Determine the [x, y] coordinate at the center of the cell enclosing the given text.  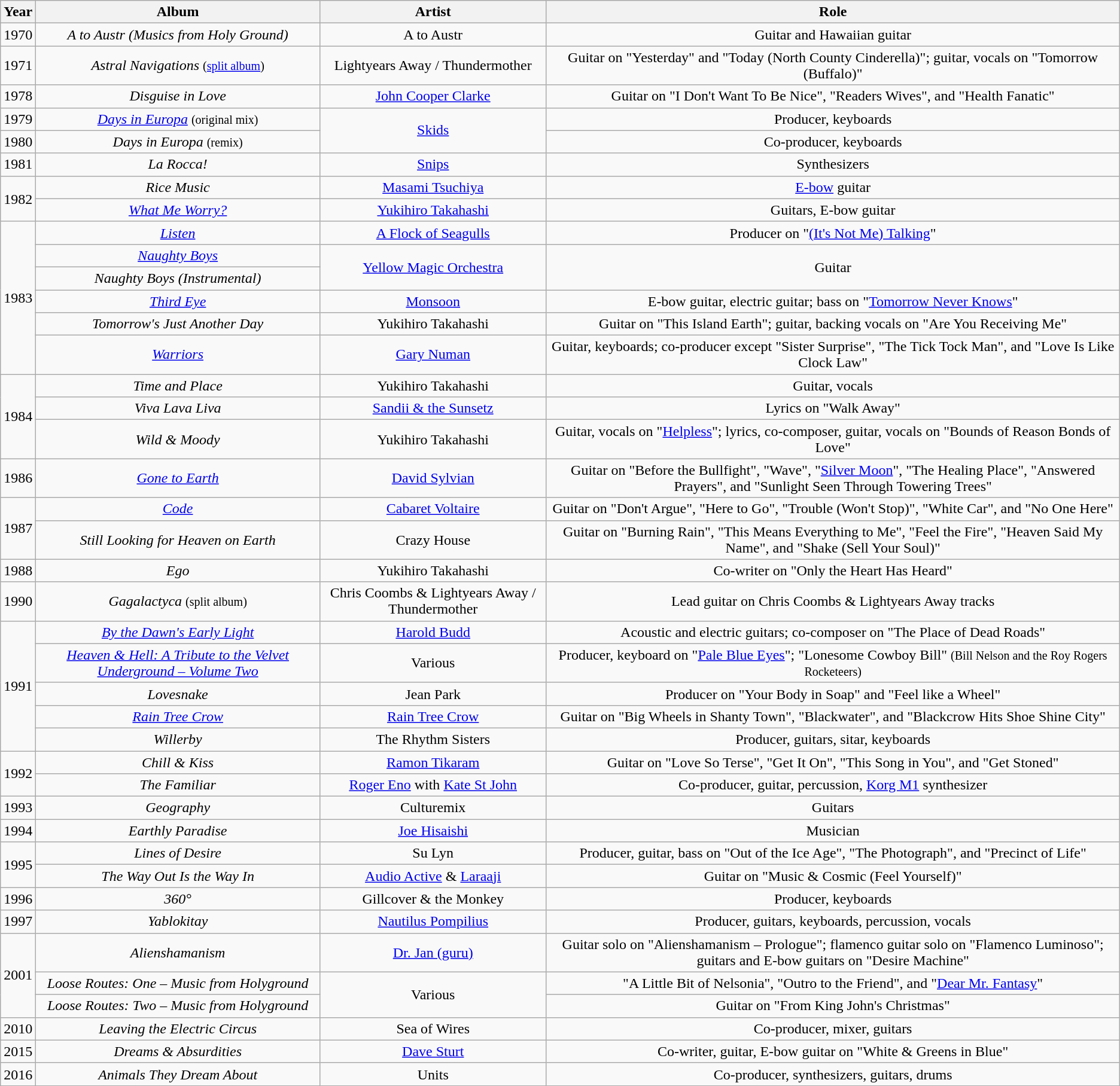
Viva Lava Liva [178, 408]
Guitars, E-bow guitar [833, 210]
Musician [833, 831]
1993 [18, 808]
Masami Tsuchiya [433, 187]
A to Austr [433, 35]
Guitar on "This Island Earth"; guitar, backing vocals on "Are You Receiving Me" [833, 324]
Lyrics on "Walk Away" [833, 408]
1994 [18, 831]
Dreams & Absurdities [178, 1051]
Producer, guitars, sitar, keyboards [833, 739]
"A Little Bit of Nelsonia", "Outro to the Friend", and "Dear Mr. Fantasy" [833, 983]
Co-producer, mixer, guitars [833, 1029]
Producer, keyboard on "Pale Blue Eyes"; "Lonesome Cowboy Bill" (Bill Nelson and the Roy Rogers Rocketeers) [833, 663]
The Rhythm Sisters [433, 739]
Skids [433, 130]
Producer on "(It's Not Me) Talking" [833, 233]
1987 [18, 529]
Willerby [178, 739]
Jean Park [433, 694]
Harold Budd [433, 632]
Sea of Wires [433, 1029]
Co-producer, guitar, percussion, Korg M1 synthesizer [833, 785]
Nautilus Pompilius [433, 922]
1971 [18, 66]
1979 [18, 119]
2010 [18, 1029]
Crazy House [433, 539]
Disguise in Love [178, 96]
Guitar on "Love So Terse", "Get It On", "This Song in You", and "Get Stoned" [833, 762]
Alienshamanism [178, 952]
Guitar, keyboards; co-producer except "Sister Surprise", "The Tick Tock Man", and "Love Is Like Clock Law" [833, 355]
Co-producer, synthesizers, guitars, drums [833, 1074]
Days in Europa (remix) [178, 142]
Ego [178, 571]
Listen [178, 233]
John Cooper Clarke [433, 96]
Guitar on "Yesterday" and "Today (North County Cinderella)"; guitar, vocals on "Tomorrow (Buffalo)" [833, 66]
Leaving the Electric Circus [178, 1029]
1992 [18, 774]
2016 [18, 1074]
Dave Sturt [433, 1051]
Lovesnake [178, 694]
Dr. Jan (guru) [433, 952]
Su Lyn [433, 853]
Synthesizers [833, 164]
Time and Place [178, 386]
Culturemix [433, 808]
Album [178, 12]
By the Dawn's Early Light [178, 632]
1983 [18, 298]
1978 [18, 96]
Guitar solo on "Alienshamanism – Prologue"; flamenco guitar solo on "Flamenco Luminoso"; guitars and E-bow guitars on "Desire Machine" [833, 952]
Guitar on "From King John's Christmas" [833, 1006]
Astral Navigations (split album) [178, 66]
Gagalactyca (split album) [178, 602]
Heaven & Hell: A Tribute to the Velvet Underground – Volume Two [178, 663]
Monsoon [433, 301]
Role [833, 12]
Guitar on "Don't Argue", "Here to Go", "Trouble (Won't Stop)", "White Car", and "No One Here" [833, 509]
Co-producer, keyboards [833, 142]
Lines of Desire [178, 853]
Code [178, 509]
Producer on "Your Body in Soap" and "Feel like a Wheel" [833, 694]
Naughty Boys [178, 255]
1982 [18, 199]
A Flock of Seagulls [433, 233]
Chris Coombs & Lightyears Away / Thundermother [433, 602]
Tomorrow's Just Another Day [178, 324]
Co-writer on "Only the Heart Has Heard" [833, 571]
Lightyears Away / Thundermother [433, 66]
1980 [18, 142]
Co-writer, guitar, E-bow guitar on "White & Greens in Blue" [833, 1051]
E-bow guitar, electric guitar; bass on "Tomorrow Never Knows" [833, 301]
Guitar on "Music & Cosmic (Feel Yourself)" [833, 876]
Earthly Paradise [178, 831]
David Sylvian [433, 478]
Guitar on "Burning Rain", "This Means Everything to Me", "Feel the Fire", "Heaven Said My Name", and "Shake (Sell Your Soul)" [833, 539]
1997 [18, 922]
Yellow Magic Orchestra [433, 267]
Year [18, 12]
1995 [18, 865]
Units [433, 1074]
Guitar on "Big Wheels in Shanty Town", "Blackwater", and "Blackcrow Hits Shoe Shine City" [833, 716]
Guitar, vocals on "Helpless"; lyrics, co-composer, guitar, vocals on "Bounds of Reason Bonds of Love" [833, 439]
Still Looking for Heaven on Earth [178, 539]
E-bow guitar [833, 187]
Artist [433, 12]
The Familiar [178, 785]
Third Eye [178, 301]
Roger Eno with Kate St John [433, 785]
1981 [18, 164]
Gone to Earth [178, 478]
Guitar on "I Don't Want To Be Nice", "Readers Wives", and "Health Fanatic" [833, 96]
1986 [18, 478]
1991 [18, 685]
2001 [18, 975]
Ramon Tikaram [433, 762]
Producer, guitars, keyboards, percussion, vocals [833, 922]
The Way Out Is the Way In [178, 876]
2015 [18, 1051]
1988 [18, 571]
Animals They Dream About [178, 1074]
Cabaret Voltaire [433, 509]
Rice Music [178, 187]
What Me Worry? [178, 210]
Yablokitay [178, 922]
Joe Hisaishi [433, 831]
Guitar on "Before the Bullfight", "Wave", "Silver Moon", "The Healing Place", "Answered Prayers", and "Sunlight Seen Through Towering Trees" [833, 478]
1984 [18, 416]
360° [178, 899]
Wild & Moody [178, 439]
Gary Numan [433, 355]
1990 [18, 602]
Snips [433, 164]
Loose Routes: One – Music from Holyground [178, 983]
Chill & Kiss [178, 762]
Loose Routes: Two – Music from Holyground [178, 1006]
Days in Europa (original mix) [178, 119]
Geography [178, 808]
Guitars [833, 808]
La Rocca! [178, 164]
1970 [18, 35]
Guitar, vocals [833, 386]
A to Austr (Musics from Holy Ground) [178, 35]
Producer, guitar, bass on "Out of the Ice Age", "The Photograph", and "Precinct of Life" [833, 853]
Lead guitar on Chris Coombs & Lightyears Away tracks [833, 602]
Audio Active & Laraaji [433, 876]
1996 [18, 899]
Acoustic and electric guitars; co-composer on "The Place of Dead Roads" [833, 632]
Naughty Boys (Instrumental) [178, 278]
Guitar and Hawaiian guitar [833, 35]
Gillcover & the Monkey [433, 899]
Sandii & the Sunsetz [433, 408]
Guitar [833, 267]
Warriors [178, 355]
